Provide the [x, y] coordinate of the cell's center where the given text is located.  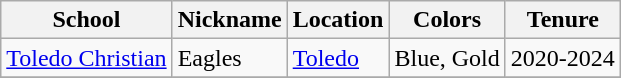
Tenure [562, 20]
School [86, 20]
2020-2024 [562, 58]
Location [338, 20]
Eagles [230, 58]
Toledo Christian [86, 58]
Nickname [230, 20]
Toledo [338, 58]
Blue, Gold [447, 58]
Colors [447, 20]
